Pinpoint the cell where the given text exists, returning its [X, Y] midpoint coordinate. 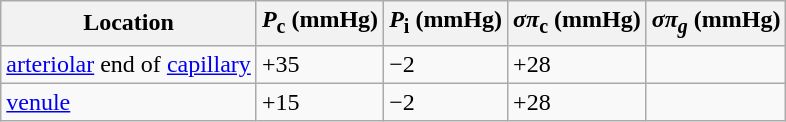
arteriolar end of capillary [129, 64]
Pi (mmHg) [446, 23]
Pc (mmHg) [320, 23]
venule [129, 102]
σπg (mmHg) [716, 23]
σπc (mmHg) [578, 23]
+15 [320, 102]
+35 [320, 64]
Location [129, 23]
